Scan for the cell matching the given text and deliver its [x, y] coordinate at center. 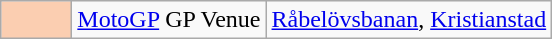
MotoGP GP Venue [169, 20]
Råbelövsbanan, Kristianstad [409, 20]
